Scan for the cell matching the given text and deliver its [X, Y] coordinate at center. 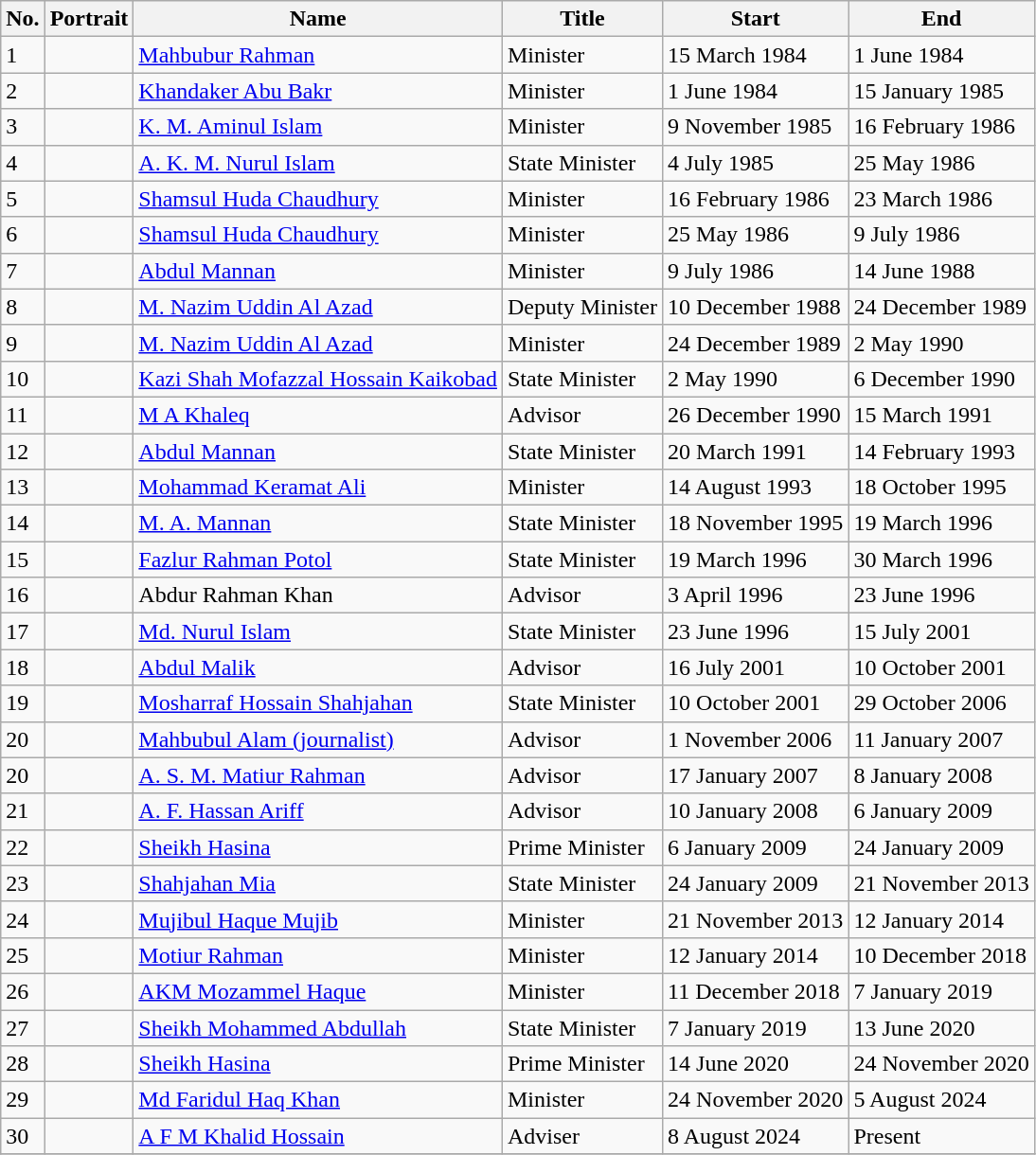
Kazi Shah Mofazzal Hossain Kaikobad [318, 379]
4 [23, 163]
5 August 2024 [941, 1100]
13 June 2020 [941, 1027]
M. A. Mannan [318, 524]
9 [23, 343]
14 August 1993 [756, 488]
Abdul Malik [318, 667]
19 [23, 703]
16 July 2001 [756, 667]
11 December 2018 [756, 991]
4 July 1985 [756, 163]
3 April 1996 [756, 595]
10 [23, 379]
23 [23, 883]
6 December 1990 [941, 379]
14 February 1993 [941, 452]
Motiur Rahman [318, 955]
Shahjahan Mia [318, 883]
18 October 1995 [941, 488]
30 March 1996 [941, 560]
AKM Mozammel Haque [318, 991]
K. M. Aminul Islam [318, 127]
A. S. M. Matiur Rahman [318, 775]
11 January 2007 [941, 739]
11 [23, 415]
23 March 1986 [941, 199]
10 December 2018 [941, 955]
15 March 1991 [941, 415]
Mujibul Haque Mujib [318, 919]
8 August 2024 [756, 1136]
Fazlur Rahman Potol [318, 560]
Mahbubur Rahman [318, 55]
M A Khaleq [318, 415]
25 [23, 955]
14 June 2020 [756, 1064]
7 [23, 271]
9 November 1985 [756, 127]
1 [23, 55]
12 [23, 452]
29 [23, 1100]
10 January 2008 [756, 811]
6 [23, 235]
Md. Nurul Islam [318, 631]
15 March 1984 [756, 55]
Abdur Rahman Khan [318, 595]
No. [23, 19]
26 [23, 991]
30 [23, 1136]
1 November 2006 [756, 739]
16 [23, 595]
20 March 1991 [756, 452]
Name [318, 19]
2 [23, 91]
Present [941, 1136]
28 [23, 1064]
24 [23, 919]
Portrait [89, 19]
Sheikh Mohammed Abdullah [318, 1027]
18 November 1995 [756, 524]
17 [23, 631]
3 [23, 127]
Md Faridul Haq Khan [318, 1100]
15 July 2001 [941, 631]
A F M Khalid Hossain [318, 1136]
15 January 1985 [941, 91]
14 June 1988 [941, 271]
Title [581, 19]
8 [23, 307]
29 October 2006 [941, 703]
End [941, 19]
A. F. Hassan Ariff [318, 811]
18 [23, 667]
13 [23, 488]
Khandaker Abu Bakr [318, 91]
Mahbubul Alam (journalist) [318, 739]
Mohammad Keramat Ali [318, 488]
15 [23, 560]
21 [23, 811]
17 January 2007 [756, 775]
10 December 1988 [756, 307]
5 [23, 199]
Start [756, 19]
Mosharraf Hossain Shahjahan [318, 703]
22 [23, 847]
27 [23, 1027]
A. K. M. Nurul Islam [318, 163]
14 [23, 524]
Adviser [581, 1136]
8 January 2008 [941, 775]
26 December 1990 [756, 415]
Deputy Minister [581, 307]
